Find where the given text appears and provide that cell's center as (x, y) coordinate. 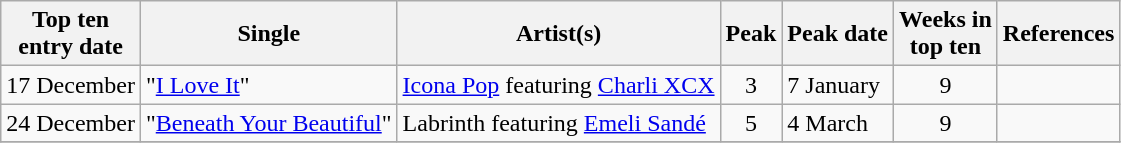
Labrinth featuring Emeli Sandé (558, 123)
Single (268, 34)
5 (751, 123)
Peak (751, 34)
Top tenentry date (71, 34)
"Beneath Your Beautiful" (268, 123)
17 December (71, 85)
3 (751, 85)
Weeks intop ten (946, 34)
24 December (71, 123)
References (1058, 34)
7 January (838, 85)
Artist(s) (558, 34)
Peak date (838, 34)
4 March (838, 123)
Icona Pop featuring Charli XCX (558, 85)
"I Love It" (268, 85)
